Scan for the cell matching the given text and deliver its (x, y) coordinate at center. 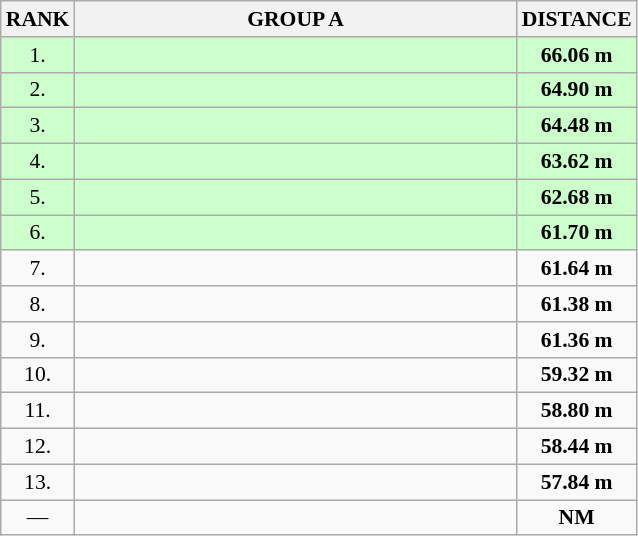
10. (38, 375)
66.06 m (577, 55)
2. (38, 90)
— (38, 518)
13. (38, 482)
7. (38, 269)
61.70 m (577, 233)
8. (38, 304)
61.38 m (577, 304)
59.32 m (577, 375)
61.64 m (577, 269)
64.90 m (577, 90)
GROUP A (295, 19)
5. (38, 197)
62.68 m (577, 197)
64.48 m (577, 126)
61.36 m (577, 340)
57.84 m (577, 482)
12. (38, 447)
63.62 m (577, 162)
11. (38, 411)
6. (38, 233)
1. (38, 55)
58.80 m (577, 411)
RANK (38, 19)
4. (38, 162)
9. (38, 340)
DISTANCE (577, 19)
NM (577, 518)
3. (38, 126)
58.44 m (577, 447)
